Extract the [X, Y] coordinate from the center of the cell holding the provided text.  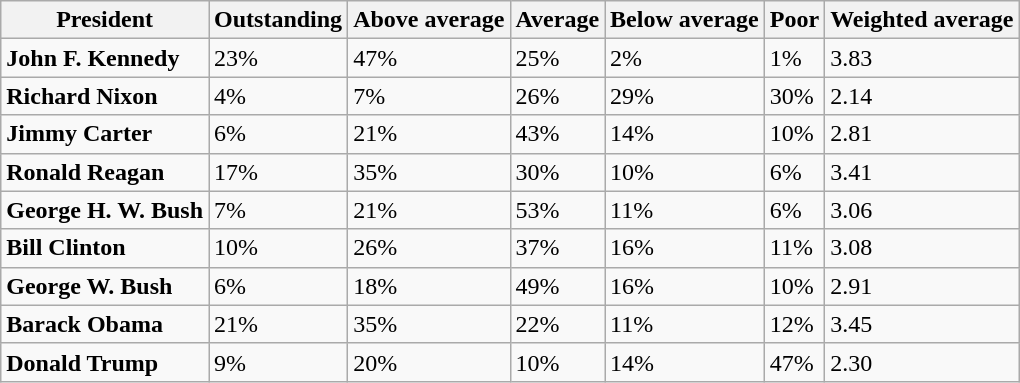
29% [685, 96]
2.91 [922, 286]
President [105, 20]
20% [429, 362]
12% [794, 324]
Outstanding [278, 20]
George H. W. Bush [105, 210]
23% [278, 58]
1% [794, 58]
17% [278, 172]
53% [558, 210]
Weighted average [922, 20]
3.41 [922, 172]
Above average [429, 20]
3.08 [922, 248]
22% [558, 324]
John F. Kennedy [105, 58]
Ronald Reagan [105, 172]
2% [685, 58]
9% [278, 362]
18% [429, 286]
2.14 [922, 96]
43% [558, 134]
49% [558, 286]
George W. Bush [105, 286]
3.06 [922, 210]
2.30 [922, 362]
Barack Obama [105, 324]
Bill Clinton [105, 248]
25% [558, 58]
4% [278, 96]
3.45 [922, 324]
Jimmy Carter [105, 134]
3.83 [922, 58]
Poor [794, 20]
Donald Trump [105, 362]
Richard Nixon [105, 96]
37% [558, 248]
Average [558, 20]
Below average [685, 20]
2.81 [922, 134]
